Output the [X, Y] coordinate of the center of the cell containing the given text.  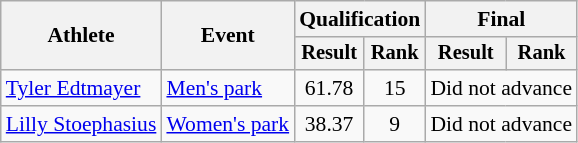
Qualification [360, 19]
Tyler Edtmayer [82, 88]
61.78 [329, 88]
15 [394, 88]
Athlete [82, 36]
Women's park [228, 124]
Final [501, 19]
38.37 [329, 124]
9 [394, 124]
Lilly Stoephasius [82, 124]
Men's park [228, 88]
Event [228, 36]
